Scan for the cell matching the given text and deliver its [x, y] coordinate at center. 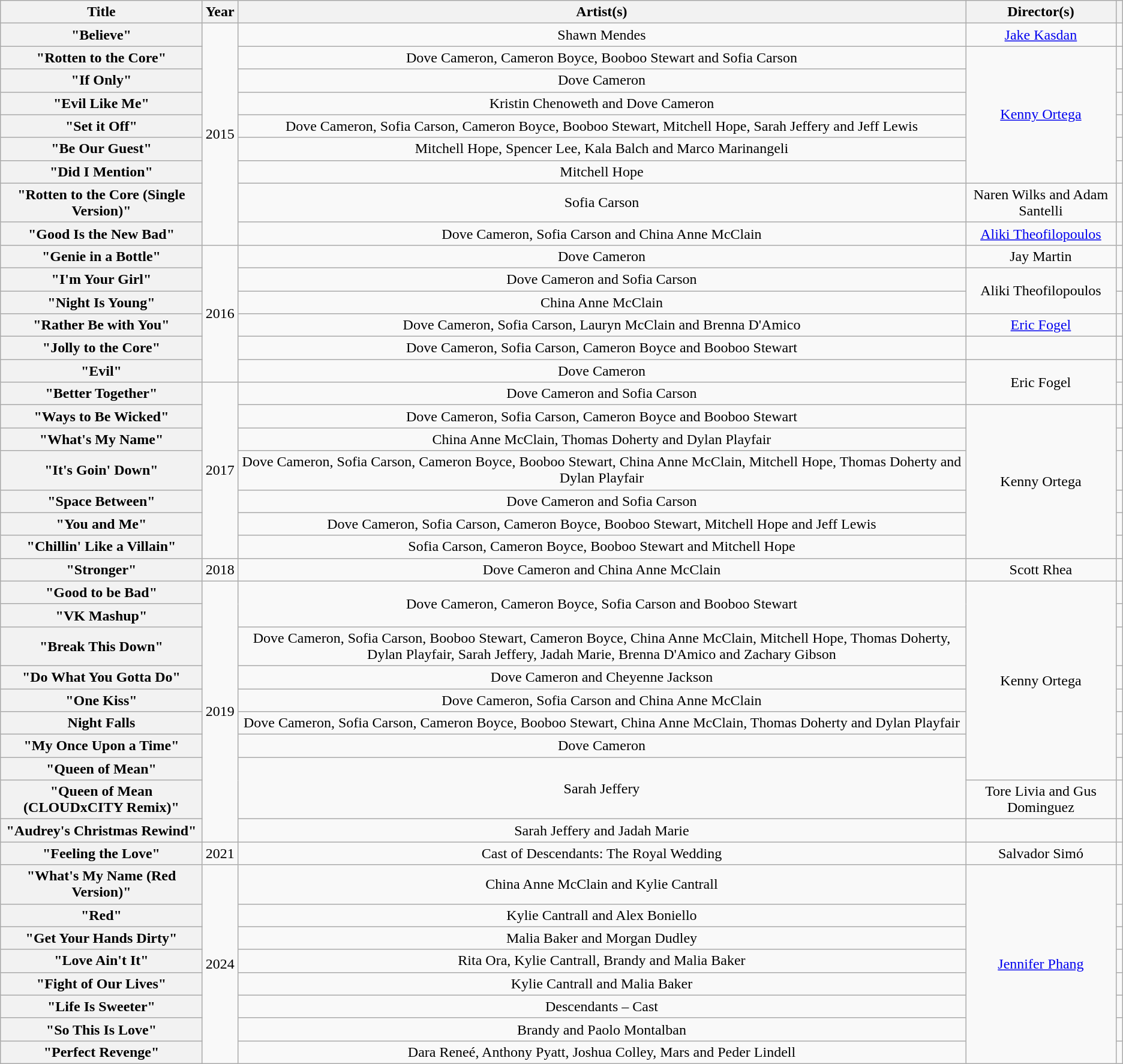
Sarah Jeffery and Jadah Marie [602, 831]
2019 [220, 712]
"Genie in a Bottle" [101, 256]
"Do What You Gotta Do" [101, 677]
"What's My Name" [101, 439]
"Did I Mention" [101, 172]
"Night Is Young" [101, 302]
"Ways to Be Wicked" [101, 416]
"Be Our Guest" [101, 149]
"VK Mashup" [101, 615]
"So This Is Love" [101, 1029]
Dove Cameron, Sofia Carson, Cameron Boyce, Booboo Stewart, Mitchell Hope, Sarah Jeffery and Jeff Lewis [602, 126]
2024 [220, 964]
Artist(s) [602, 12]
"Jolly to the Core" [101, 348]
Kylie Cantrall and Malia Baker [602, 984]
Dove Cameron, Sofia Carson, Cameron Boyce, Booboo Stewart, China Anne McClain, Thomas Doherty and Dylan Playfair [602, 723]
"Chillin' Like a Villain" [101, 547]
2016 [220, 313]
Sofia Carson [602, 203]
Shawn Mendes [602, 35]
Dove Cameron and China Anne McClain [602, 570]
"Perfect Revenge" [101, 1052]
"Better Together" [101, 394]
"My Once Upon a Time" [101, 746]
"Good Is the New Bad" [101, 233]
"Life Is Sweeter" [101, 1006]
"It's Goin' Down" [101, 470]
"I'm Your Girl" [101, 279]
Dove Cameron, Cameron Boyce, Booboo Stewart and Sofia Carson [602, 58]
"Love Ain't It" [101, 961]
"Rather Be with You" [101, 325]
Dove Cameron, Sofia Carson, Lauryn McClain and Brenna D'Amico [602, 325]
"Queen of Mean (CLOUDxCITY Remix)" [101, 799]
"Queen of Mean" [101, 769]
Night Falls [101, 723]
Descendants – Cast [602, 1006]
"If Only" [101, 80]
"Believe" [101, 35]
Dove Cameron and Cheyenne Jackson [602, 677]
"Space Between" [101, 501]
Cast of Descendants: The Royal Wedding [602, 853]
Rita Ora, Kylie Cantrall, Brandy and Malia Baker [602, 961]
"Evil Like Me" [101, 103]
2015 [220, 134]
"Good to be Bad" [101, 592]
2017 [220, 470]
Kristin Chenoweth and Dove Cameron [602, 103]
"What's My Name (Red Version)" [101, 885]
Jay Martin [1041, 256]
2021 [220, 853]
"Rotten to the Core" [101, 58]
Scott Rhea [1041, 570]
Title [101, 12]
Sarah Jeffery [602, 789]
"Break This Down" [101, 646]
China Anne McClain and Kylie Cantrall [602, 885]
"Get Your Hands Dirty" [101, 938]
Kylie Cantrall and Alex Boniello [602, 915]
Tore Livia and Gus Dominguez [1041, 799]
Sofia Carson, Cameron Boyce, Booboo Stewart and Mitchell Hope [602, 547]
Malia Baker and Morgan Dudley [602, 938]
"Fight of Our Lives" [101, 984]
Jake Kasdan [1041, 35]
Jennifer Phang [1041, 964]
"Rotten to the Core (Single Version)" [101, 203]
Mitchell Hope [602, 172]
"Set it Off" [101, 126]
Year [220, 12]
"Red" [101, 915]
Dove Cameron, Sofia Carson, Cameron Boyce, Booboo Stewart, Mitchell Hope and Jeff Lewis [602, 524]
"Feeling the Love" [101, 853]
Dara Reneé, Anthony Pyatt, Joshua Colley, Mars and Peder Lindell [602, 1052]
China Anne McClain [602, 302]
"Stronger" [101, 570]
"Evil" [101, 371]
"Audrey's Christmas Rewind" [101, 831]
China Anne McClain, Thomas Doherty and Dylan Playfair [602, 439]
Naren Wilks and Adam Santelli [1041, 203]
"You and Me" [101, 524]
"One Kiss" [101, 700]
Dove Cameron, Cameron Boyce, Sofia Carson and Booboo Stewart [602, 604]
Director(s) [1041, 12]
2018 [220, 570]
Brandy and Paolo Montalban [602, 1029]
Salvador Simó [1041, 853]
Mitchell Hope, Spencer Lee, Kala Balch and Marco Marinangeli [602, 149]
Dove Cameron, Sofia Carson, Cameron Boyce, Booboo Stewart, China Anne McClain, Mitchell Hope, Thomas Doherty and Dylan Playfair [602, 470]
